Find where the given text appears and provide that cell's center as [x, y] coordinate. 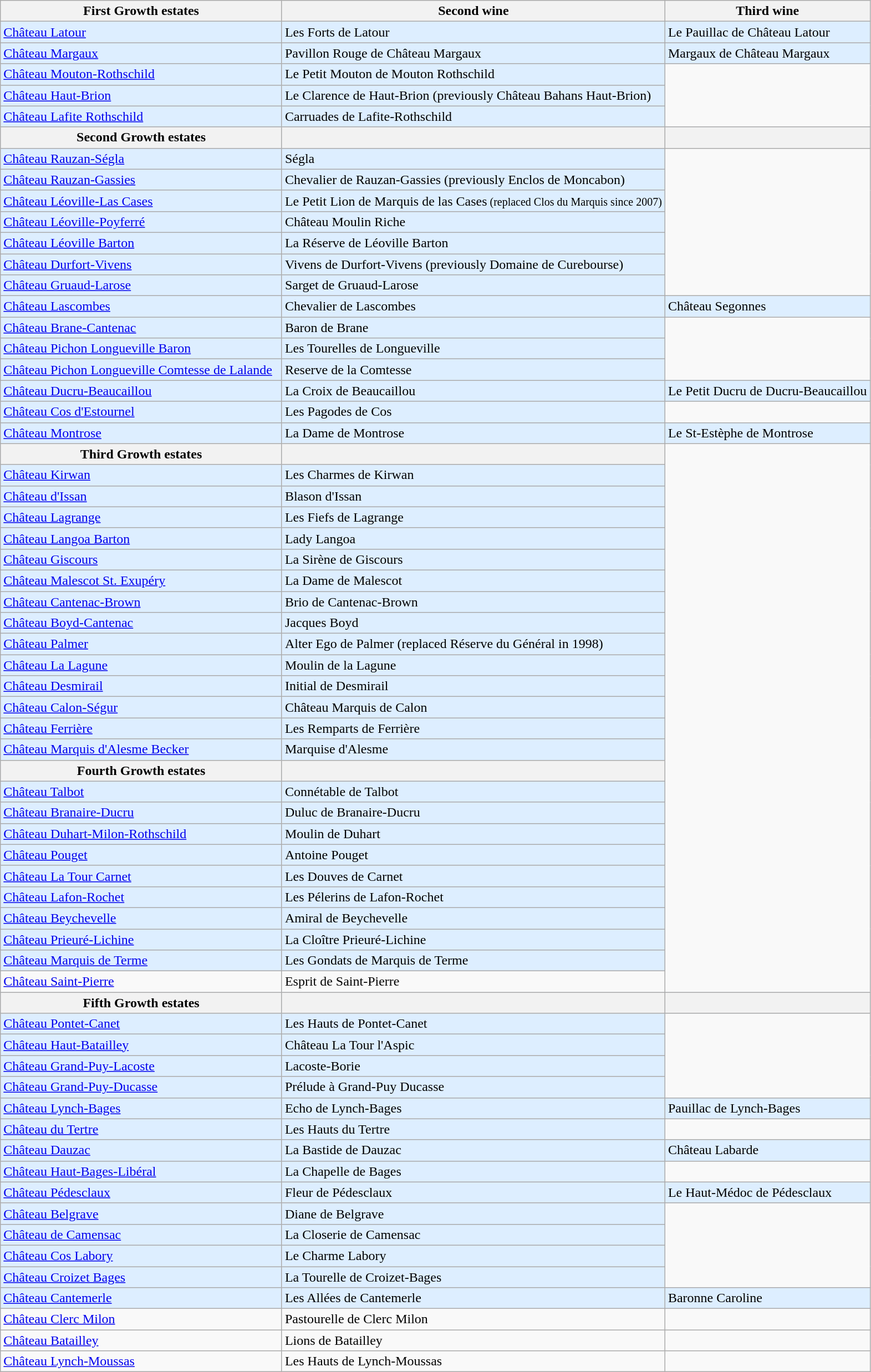
Château Marquis de Terme [141, 961]
Château Saint-Pierre [141, 982]
Château Lynch-Moussas [141, 1361]
Les Douves de Carnet [473, 876]
Les Allées de Cantemerle [473, 1298]
Second Growth estates [141, 137]
Les Pagodes de Cos [473, 412]
Château Haut-Brion [141, 95]
La Tourelle de Croizet-Bages [473, 1277]
Le Clarence de Haut-Brion (previously Château Bahans Haut-Brion) [473, 95]
Château Palmer [141, 644]
Château Clerc Milon [141, 1319]
Château Boyd-Cantenac [141, 623]
Les Pélerins de Lafon-Rochet [473, 897]
Les Remparts de Ferrière [473, 728]
La Closerie de Camensac [473, 1235]
Château Talbot [141, 792]
Margaux de Château Margaux [767, 53]
Château Cantemerle [141, 1298]
Les Forts de Latour [473, 32]
Pavillon Rouge de Château Margaux [473, 53]
Les Hauts du Tertre [473, 1129]
Château Cantenac-Brown [141, 601]
Château La Tour Carnet [141, 876]
Jacques Boyd [473, 623]
Château Batailley [141, 1340]
Lions de Batailley [473, 1340]
Le Haut-Médoc de Pédesclaux [767, 1192]
Château Branaire-Ducru [141, 813]
Château Latour [141, 32]
Reserve de la Comtesse [473, 370]
Château Pichon Longueville Baron [141, 349]
Château Pichon Longueville Comtesse de Lalande [141, 370]
Château Mouton-Rothschild [141, 74]
Duluc de Branaire-Ducru [473, 813]
Château Duhart-Milon-Rothschild [141, 834]
Esprit de Saint-Pierre [473, 982]
La Cloître Prieuré-Lichine [473, 940]
Château Lafon-Rochet [141, 897]
La Réserve de Léoville Barton [473, 243]
Blason d'Issan [473, 496]
Le St-Estèphe de Montrose [767, 433]
Château Pédesclaux [141, 1192]
Brio de Cantenac-Brown [473, 601]
Second wine [473, 11]
Les Gondats de Marquis de Terme [473, 961]
Lady Langoa [473, 538]
Château Dauzac [141, 1150]
Prélude à Grand-Puy Ducasse [473, 1087]
Château Grand-Puy-Lacoste [141, 1066]
Château Gruaud-Larose [141, 285]
Château Giscours [141, 559]
Fifth Growth estates [141, 1003]
Château Léoville-Poyferré [141, 222]
Baron de Brane [473, 328]
La Dame de Montrose [473, 433]
Château Segonnes [767, 307]
La Croix de Beaucaillou [473, 391]
Château Langoa Barton [141, 538]
Le Petit Mouton de Mouton Rothschild [473, 74]
Château Beychevelle [141, 918]
Third wine [767, 11]
Château Haut-Batailley [141, 1045]
La Chapelle de Bages [473, 1171]
Château Lagrange [141, 517]
Les Hauts de Pontet-Canet [473, 1024]
Moulin de la Lagune [473, 665]
Château Lascombes [141, 307]
Château La Tour l'Aspic [473, 1045]
Château Prieuré-Lichine [141, 940]
Fleur de Pédesclaux [473, 1192]
Château Ducru-Beaucaillou [141, 391]
Baronne Caroline [767, 1298]
Château Rauzan-Gassies [141, 180]
Fourth Growth estates [141, 771]
Château Desmirail [141, 686]
Château Pouget [141, 855]
Château Montrose [141, 433]
Chevalier de Lascombes [473, 307]
Château Durfort-Vivens [141, 264]
Château Haut-Bages-Libéral [141, 1171]
Connétable de Talbot [473, 792]
Alter Ego de Palmer (replaced Réserve du Général in 1998) [473, 644]
Moulin de Duhart [473, 834]
Château Belgrave [141, 1213]
Château Pontet-Canet [141, 1024]
Antoine Pouget [473, 855]
Château Lynch-Bages [141, 1108]
Diane de Belgrave [473, 1213]
Château La Lagune [141, 665]
Les Fiefs de Lagrange [473, 517]
Le Petit Lion de Marquis de las Cases (replaced Clos du Marquis since 2007) [473, 201]
Château du Tertre [141, 1129]
La Dame de Malescot [473, 580]
First Growth estates [141, 11]
Marquise d'Alesme [473, 749]
Château Léoville Barton [141, 243]
Le Charme Labory [473, 1256]
Château Labarde [767, 1150]
Third Growth estates [141, 454]
Château Margaux [141, 53]
Initial de Desmirail [473, 686]
Château Léoville-Las Cases [141, 201]
Château Grand-Puy-Ducasse [141, 1087]
Les Tourelles de Longueville [473, 349]
Le Pauillac de Château Latour [767, 32]
Château Rauzan-Ségla [141, 159]
Le Petit Ducru de Ducru-Beaucaillou [767, 391]
Château Lafite Rothschild [141, 116]
Vivens de Durfort-Vivens (previously Domaine de Curebourse) [473, 264]
Pastourelle de Clerc Milon [473, 1319]
Echo de Lynch-Bages [473, 1108]
La Bastide de Dauzac [473, 1150]
Carruades de Lafite-Rothschild [473, 116]
Château Moulin Riche [473, 222]
Château de Camensac [141, 1235]
Amiral de Beychevelle [473, 918]
Château Cos d'Estournel [141, 412]
Les Charmes de Kirwan [473, 475]
Château Malescot St. Exupéry [141, 580]
Ségla [473, 159]
Château Calon-Ségur [141, 707]
Château Kirwan [141, 475]
Château Brane-Cantenac [141, 328]
Château Croizet Bages [141, 1277]
Pauillac de Lynch-Bages [767, 1108]
Château d'Issan [141, 496]
La Sirène de Giscours [473, 559]
Les Hauts de Lynch-Moussas [473, 1361]
Château Marquis de Calon [473, 707]
Lacoste-Borie [473, 1066]
Château Marquis d'Alesme Becker [141, 749]
Sarget de Gruaud-Larose [473, 285]
Château Ferrière [141, 728]
Château Cos Labory [141, 1256]
Chevalier de Rauzan-Gassies (previously Enclos de Moncabon) [473, 180]
